For the text-containing cell, return its midpoint in (x, y) coordinate format. 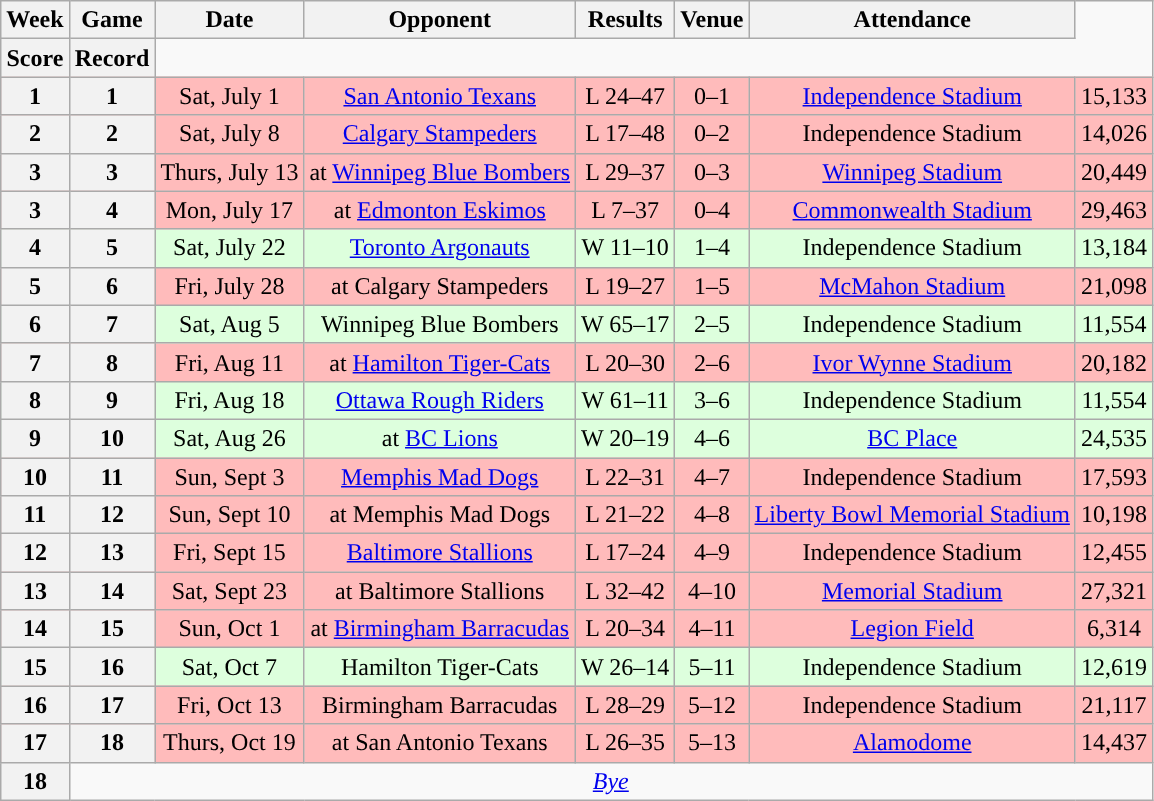
4–8 (712, 515)
14,026 (1114, 134)
4–11 (712, 629)
Fri, Oct 13 (230, 705)
Winnipeg Blue Bombers (440, 324)
Alamodome (912, 743)
Sat, July 1 (230, 96)
Ottawa Rough Riders (440, 400)
Fri, July 28 (230, 286)
12,619 (1114, 667)
Opponent (440, 20)
27,321 (1114, 591)
4–9 (712, 553)
13,184 (1114, 248)
Sat, Sept 23 (230, 591)
Game (112, 20)
10,198 (1114, 515)
at San Antonio Texans (440, 743)
L 20–34 (626, 629)
17,593 (1114, 477)
Attendance (912, 20)
L 22–31 (626, 477)
4–6 (712, 438)
Ivor Wynne Stadium (912, 362)
Score (35, 58)
at BC Lions (440, 438)
29,463 (1114, 210)
Sun, Oct 1 (230, 629)
McMahon Stadium (912, 286)
Toronto Argonauts (440, 248)
Fri, Aug 18 (230, 400)
Sun, Sept 10 (230, 515)
Sat, Oct 7 (230, 667)
1–4 (712, 248)
14,437 (1114, 743)
Commonwealth Stadium (912, 210)
3–6 (712, 400)
21,098 (1114, 286)
Sat, Aug 26 (230, 438)
at Calgary Stampeders (440, 286)
0–1 (712, 96)
Liberty Bowl Memorial Stadium (912, 515)
Sat, July 22 (230, 248)
21,117 (1114, 705)
5–12 (712, 705)
Mon, July 17 (230, 210)
Memphis Mad Dogs (440, 477)
2–6 (712, 362)
Birmingham Barracudas (440, 705)
L 17–48 (626, 134)
Legion Field (912, 629)
W 20–19 (626, 438)
L 26–35 (626, 743)
L 29–37 (626, 172)
at Birmingham Barracudas (440, 629)
24,535 (1114, 438)
15,133 (1114, 96)
W 11–10 (626, 248)
Winnipeg Stadium (912, 172)
L 7–37 (626, 210)
L 19–27 (626, 286)
Results (626, 20)
Bye (610, 781)
1–5 (712, 286)
5–11 (712, 667)
at Memphis Mad Dogs (440, 515)
Hamilton Tiger-Cats (440, 667)
Calgary Stampeders (440, 134)
5–13 (712, 743)
at Hamilton Tiger-Cats (440, 362)
Record (112, 58)
San Antonio Texans (440, 96)
L 20–30 (626, 362)
W 26–14 (626, 667)
4–7 (712, 477)
20,182 (1114, 362)
W 61–11 (626, 400)
Thurs, July 13 (230, 172)
at Baltimore Stallions (440, 591)
12,455 (1114, 553)
W 65–17 (626, 324)
0–3 (712, 172)
Sun, Sept 3 (230, 477)
Fri, Aug 11 (230, 362)
at Edmonton Eskimos (440, 210)
L 21–22 (626, 515)
BC Place (912, 438)
Memorial Stadium (912, 591)
Date (230, 20)
L 28–29 (626, 705)
L 24–47 (626, 96)
0–2 (712, 134)
Fri, Sept 15 (230, 553)
L 17–24 (626, 553)
Venue (712, 20)
4–10 (712, 591)
6,314 (1114, 629)
Sat, July 8 (230, 134)
at Winnipeg Blue Bombers (440, 172)
2–5 (712, 324)
Thurs, Oct 19 (230, 743)
20,449 (1114, 172)
L 32–42 (626, 591)
0–4 (712, 210)
Baltimore Stallions (440, 553)
Week (35, 20)
Sat, Aug 5 (230, 324)
